Extract the [X, Y] coordinate from the center of the cell holding the provided text.  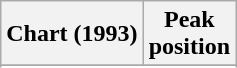
Chart (1993) [72, 34]
Peakposition [189, 34]
